Identify which cell holds the provided text, then report its (X, Y) central coordinate. 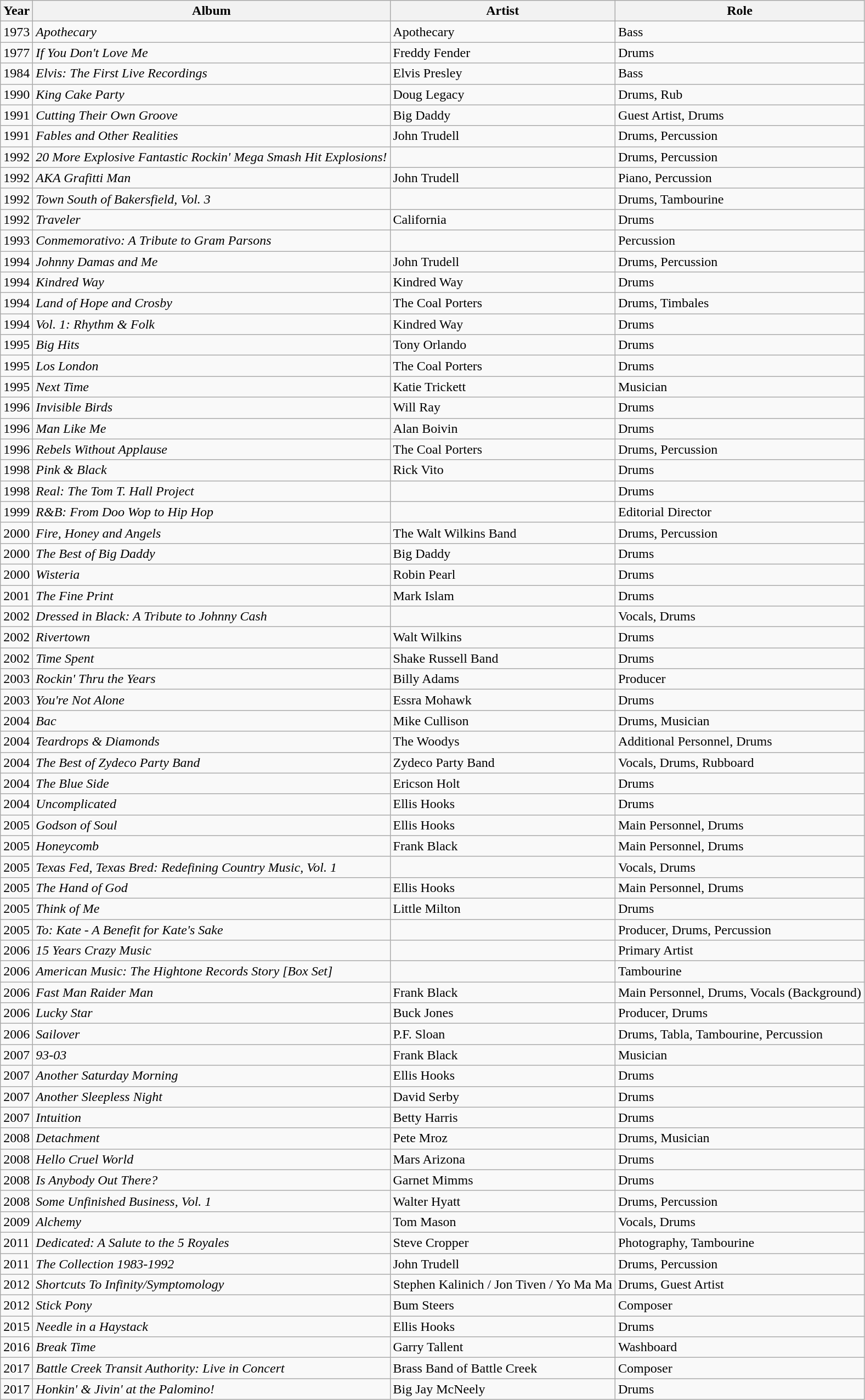
Some Unfinished Business, Vol. 1 (212, 1201)
Big Jay McNeely (502, 1389)
Land of Hope and Crosby (212, 303)
Mars Arizona (502, 1159)
Fables and Other Realities (212, 136)
Brass Band of Battle Creek (502, 1368)
Conmemorativo: A Tribute to Gram Parsons (212, 240)
Walter Hyatt (502, 1201)
The Walt Wilkins Band (502, 533)
Essra Mohawk (502, 700)
Mark Islam (502, 595)
Katie Trickett (502, 387)
Tony Orlando (502, 345)
Real: The Tom T. Hall Project (212, 491)
Freddy Fender (502, 53)
Battle Creek Transit Authority: Live in Concert (212, 1368)
Producer, Drums, Percussion (739, 930)
Bac (212, 721)
1993 (16, 240)
Album (212, 11)
AKA Grafitti Man (212, 178)
Next Time (212, 387)
Shake Russell Band (502, 658)
Elvis Presley (502, 74)
Alan Boivin (502, 428)
Billy Adams (502, 679)
The Hand of God (212, 888)
Rivertown (212, 637)
Sailover (212, 1034)
King Cake Party (212, 94)
Little Milton (502, 908)
Drums, Rub (739, 94)
Texas Fed, Texas Bred: Redefining Country Music, Vol. 1 (212, 867)
Dressed in Black: A Tribute to Johnny Cash (212, 617)
Break Time (212, 1347)
Hello Cruel World (212, 1159)
Cutting Their Own Groove (212, 115)
Another Sleepless Night (212, 1097)
The Woodys (502, 742)
Is Anybody Out There? (212, 1180)
Big Hits (212, 345)
Walt Wilkins (502, 637)
2009 (16, 1222)
Los London (212, 366)
Teardrops & Diamonds (212, 742)
1973 (16, 32)
Steve Cropper (502, 1243)
Drums, Tabla, Tambourine, Percussion (739, 1034)
Invisible Birds (212, 408)
Editorial Director (739, 512)
Tambourine (739, 972)
Bum Steers (502, 1306)
The Collection 1983-1992 (212, 1263)
P.F. Sloan (502, 1034)
Fire, Honey and Angels (212, 533)
93-03 (212, 1055)
Main Personnel, Drums, Vocals (Background) (739, 992)
To: Kate - A Benefit for Kate's Sake (212, 930)
2001 (16, 595)
The Fine Print (212, 595)
Will Ray (502, 408)
Primary Artist (739, 951)
1990 (16, 94)
David Serby (502, 1097)
Additional Personnel, Drums (739, 742)
The Blue Side (212, 783)
Vocals, Drums, Rubboard (739, 763)
Think of Me (212, 908)
Lucky Star (212, 1013)
Detachment (212, 1138)
Rockin' Thru the Years (212, 679)
If You Don't Love Me (212, 53)
Fast Man Raider Man (212, 992)
Godson of Soul (212, 825)
Another Saturday Morning (212, 1076)
Artist (502, 11)
Buck Jones (502, 1013)
20 More Explosive Fantastic Rockin' Mega Smash Hit Explosions! (212, 157)
Producer, Drums (739, 1013)
Betty Harris (502, 1117)
Drums, Timbales (739, 303)
15 Years Crazy Music (212, 951)
Shortcuts To Infinity/Symptomology (212, 1285)
Doug Legacy (502, 94)
Alchemy (212, 1222)
Wisteria (212, 574)
California (502, 219)
You're Not Alone (212, 700)
Role (739, 11)
Rebels Without Applause (212, 449)
1977 (16, 53)
Rick Vito (502, 470)
Pink & Black (212, 470)
Elvis: The First Live Recordings (212, 74)
Percussion (739, 240)
2015 (16, 1326)
Year (16, 11)
2016 (16, 1347)
Washboard (739, 1347)
Traveler (212, 219)
Robin Pearl (502, 574)
Tom Mason (502, 1222)
Intuition (212, 1117)
American Music: The Hightone Records Story [Box Set] (212, 972)
Town South of Bakersfield, Vol. 3 (212, 199)
Drums, Guest Artist (739, 1285)
Time Spent (212, 658)
Uncomplicated (212, 804)
Garry Tallent (502, 1347)
Needle in a Haystack (212, 1326)
Ericson Holt (502, 783)
Vol. 1: Rhythm & Folk (212, 324)
Honeycomb (212, 846)
Stick Pony (212, 1306)
The Best of Big Daddy (212, 554)
R&B: From Doo Wop to Hip Hop (212, 512)
Photography, Tambourine (739, 1243)
Mike Cullison (502, 721)
1999 (16, 512)
Dedicated: A Salute to the 5 Royales (212, 1243)
Stephen Kalinich / Jon Tiven / Yo Ma Ma (502, 1285)
Drums, Tambourine (739, 199)
Garnet Mimms (502, 1180)
The Best of Zydeco Party Band (212, 763)
Piano, Percussion (739, 178)
1984 (16, 74)
Guest Artist, Drums (739, 115)
Johnny Damas and Me (212, 262)
Man Like Me (212, 428)
Producer (739, 679)
Zydeco Party Band (502, 763)
Pete Mroz (502, 1138)
Honkin' & Jivin' at the Palomino! (212, 1389)
